Identify which cell holds the provided text, then report its (X, Y) central coordinate. 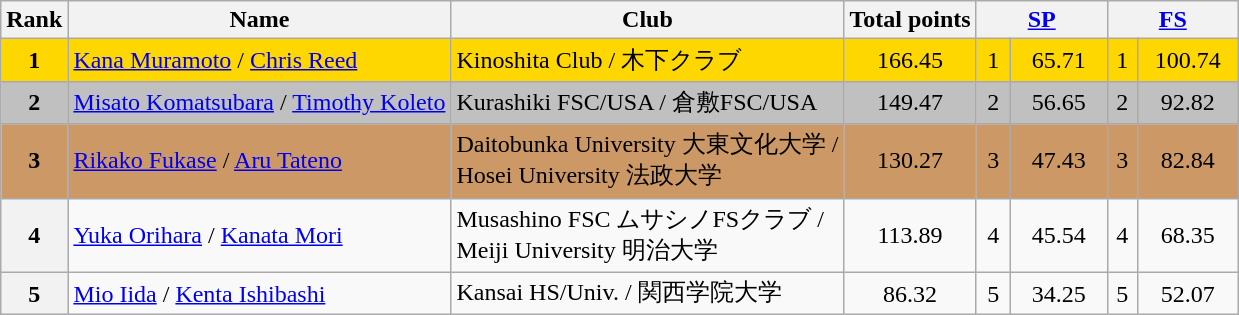
Daitobunka University 大東文化大学 / Hosei University 法政大学 (648, 161)
Total points (910, 20)
113.89 (910, 235)
47.43 (1058, 161)
Kurashiki FSC/USA / 倉敷FSC/USA (648, 102)
Kana Muramoto / Chris Reed (260, 60)
34.25 (1058, 294)
Kansai HS/Univ. / 関西学院大学 (648, 294)
52.07 (1188, 294)
Mio Iida / Kenta Ishibashi (260, 294)
149.47 (910, 102)
Rank (34, 20)
56.65 (1058, 102)
Club (648, 20)
82.84 (1188, 161)
SP (1042, 20)
68.35 (1188, 235)
45.54 (1058, 235)
Misato Komatsubara / Timothy Koleto (260, 102)
Rikako Fukase / Aru Tateno (260, 161)
130.27 (910, 161)
Kinoshita Club / 木下クラブ (648, 60)
100.74 (1188, 60)
92.82 (1188, 102)
Name (260, 20)
166.45 (910, 60)
FS (1172, 20)
Yuka Orihara / Kanata Mori (260, 235)
Musashino FSC ムサシノFSクラブ / Meiji University 明治大学 (648, 235)
65.71 (1058, 60)
86.32 (910, 294)
